Search for the cell housing the specified text and yield its [x, y] center coordinate. 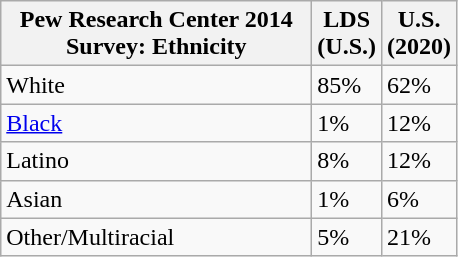
21% [420, 237]
6% [420, 199]
Black [156, 123]
Asian [156, 199]
5% [347, 237]
Pew Research Center 2014 Survey: Ethnicity [156, 34]
Other/Multiracial [156, 237]
85% [347, 85]
8% [347, 161]
White [156, 85]
62% [420, 85]
LDS (U.S.) [347, 34]
Latino [156, 161]
U.S. (2020) [420, 34]
